Search for the cell housing the specified text and yield its [x, y] center coordinate. 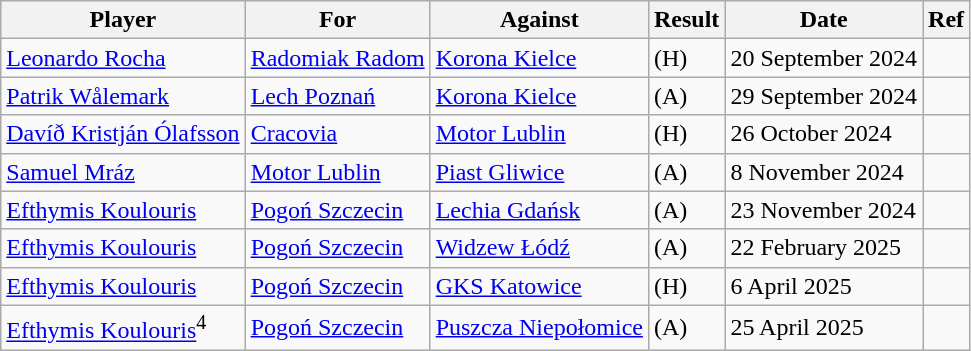
22 February 2025 [824, 248]
Widzew Łódź [539, 248]
Against [539, 20]
Player [123, 20]
GKS Katowice [539, 286]
Result [686, 20]
Samuel Mráz [123, 172]
25 April 2025 [824, 328]
26 October 2024 [824, 134]
Radomiak Radom [338, 58]
Davíð Kristján Ólafsson [123, 134]
Piast Gliwice [539, 172]
Puszcza Niepołomice [539, 328]
Lech Poznań [338, 96]
Date [824, 20]
6 April 2025 [824, 286]
Lechia Gdańsk [539, 210]
20 September 2024 [824, 58]
Leonardo Rocha [123, 58]
Cracovia [338, 134]
8 November 2024 [824, 172]
For [338, 20]
Ref [946, 20]
23 November 2024 [824, 210]
Patrik Wålemark [123, 96]
29 September 2024 [824, 96]
Efthymis Koulouris4 [123, 328]
